Find where the given text appears and provide that cell's center as (x, y) coordinate. 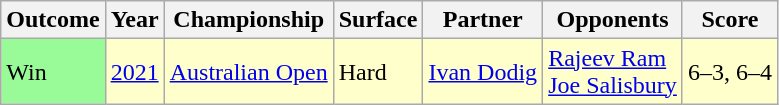
Year (134, 20)
Outcome (53, 20)
Rajeev Ram Joe Salisbury (613, 72)
Win (53, 72)
Score (730, 20)
2021 (134, 72)
Opponents (613, 20)
Hard (378, 72)
Surface (378, 20)
Ivan Dodig (483, 72)
Championship (248, 20)
Partner (483, 20)
6–3, 6–4 (730, 72)
Australian Open (248, 72)
